Pinpoint the cell where the given text exists, returning its (x, y) midpoint coordinate. 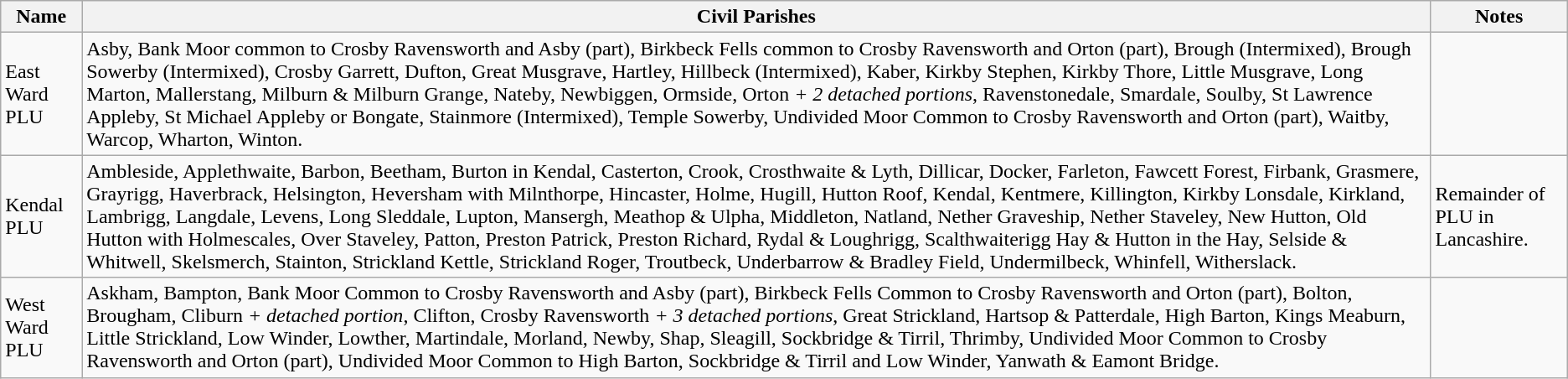
Name (42, 17)
Notes (1499, 17)
West Ward PLU (42, 327)
Civil Parishes (756, 17)
East Ward PLU (42, 94)
Remainder of PLU in Lancashire. (1499, 216)
Kendal PLU (42, 216)
